Detect which cell encompasses the target text, then output its [X, Y] center coordinate. 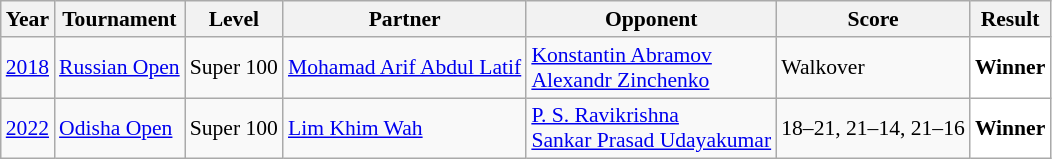
Result [1010, 19]
Score [873, 19]
Opponent [651, 19]
Lim Khim Wah [404, 128]
Odisha Open [120, 128]
Tournament [120, 19]
Mohamad Arif Abdul Latif [404, 68]
2018 [28, 68]
Year [28, 19]
Level [234, 19]
Partner [404, 19]
Walkover [873, 68]
P. S. Ravikrishna Sankar Prasad Udayakumar [651, 128]
Russian Open [120, 68]
2022 [28, 128]
18–21, 21–14, 21–16 [873, 128]
Konstantin Abramov Alexandr Zinchenko [651, 68]
